From the cell containing the given text, extract its center point as [X, Y] coordinate. 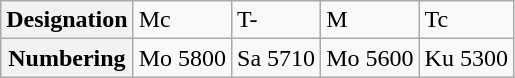
M [370, 20]
Designation [67, 20]
Mo 5600 [370, 58]
Ku 5300 [466, 58]
T- [276, 20]
Mc [182, 20]
Tc [466, 20]
Mo 5800 [182, 58]
Numbering [67, 58]
Sa 5710 [276, 58]
